Identify which cell holds the provided text, then report its [X, Y] central coordinate. 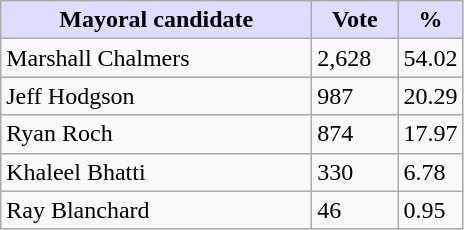
6.78 [430, 172]
20.29 [430, 96]
Jeff Hodgson [156, 96]
Vote [355, 20]
54.02 [430, 58]
987 [355, 96]
Khaleel Bhatti [156, 172]
Marshall Chalmers [156, 58]
Ray Blanchard [156, 210]
874 [355, 134]
46 [355, 210]
0.95 [430, 210]
17.97 [430, 134]
Mayoral candidate [156, 20]
% [430, 20]
Ryan Roch [156, 134]
2,628 [355, 58]
330 [355, 172]
